Return [x, y] of the center of cell containing provided text 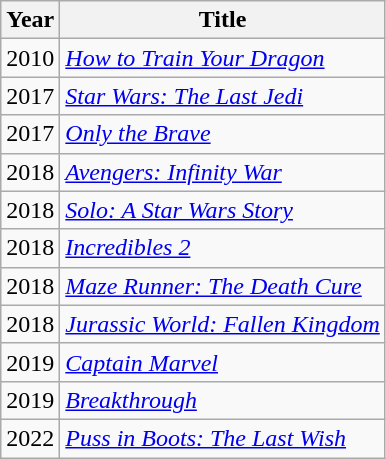
Title [223, 20]
Captain Marvel [223, 362]
Avengers: Infinity War [223, 172]
Only the Brave [223, 134]
How to Train Your Dragon [223, 58]
Puss in Boots: The Last Wish [223, 438]
Jurassic World: Fallen Kingdom [223, 324]
Solo: A Star Wars Story [223, 210]
2022 [30, 438]
Incredibles 2 [223, 248]
Year [30, 20]
2010 [30, 58]
Star Wars: The Last Jedi [223, 96]
Maze Runner: The Death Cure [223, 286]
Breakthrough [223, 400]
